From the cell containing the given text, extract its center point as (x, y) coordinate. 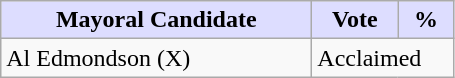
Al Edmondson (X) (156, 58)
Vote (355, 20)
Acclaimed (383, 58)
% (426, 20)
Mayoral Candidate (156, 20)
